Capture the cell that displays the provided text and extract its [X, Y] central coordinate. 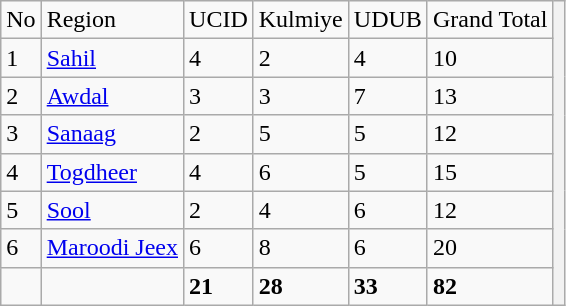
7 [388, 96]
8 [300, 248]
20 [490, 248]
Sahil [112, 58]
Grand Total [490, 20]
15 [490, 172]
33 [388, 286]
Region [112, 20]
Sanaag [112, 134]
UCID [219, 20]
UDUB [388, 20]
82 [490, 286]
21 [219, 286]
Togdheer [112, 172]
1 [21, 58]
28 [300, 286]
10 [490, 58]
13 [490, 96]
No [21, 20]
Sool [112, 210]
Maroodi Jeex [112, 248]
Awdal [112, 96]
Kulmiye [300, 20]
